Provide the [x, y] coordinate of the cell's center where the given text is located.  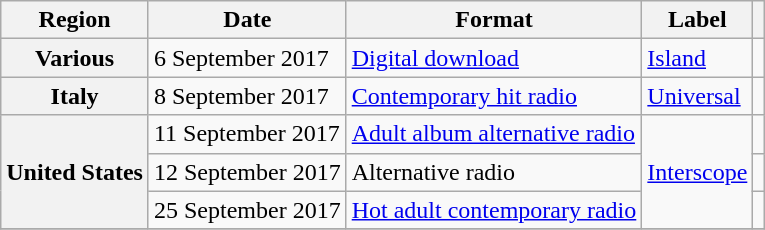
Format [494, 20]
Alternative radio [494, 172]
8 September 2017 [247, 96]
Island [698, 58]
Adult album alternative radio [494, 134]
25 September 2017 [247, 210]
Universal [698, 96]
Digital download [494, 58]
6 September 2017 [247, 58]
Interscope [698, 172]
Date [247, 20]
Various [75, 58]
12 September 2017 [247, 172]
Contemporary hit radio [494, 96]
Label [698, 20]
Region [75, 20]
11 September 2017 [247, 134]
Hot adult contemporary radio [494, 210]
United States [75, 172]
Italy [75, 96]
